Search for the cell housing the specified text and yield its (x, y) center coordinate. 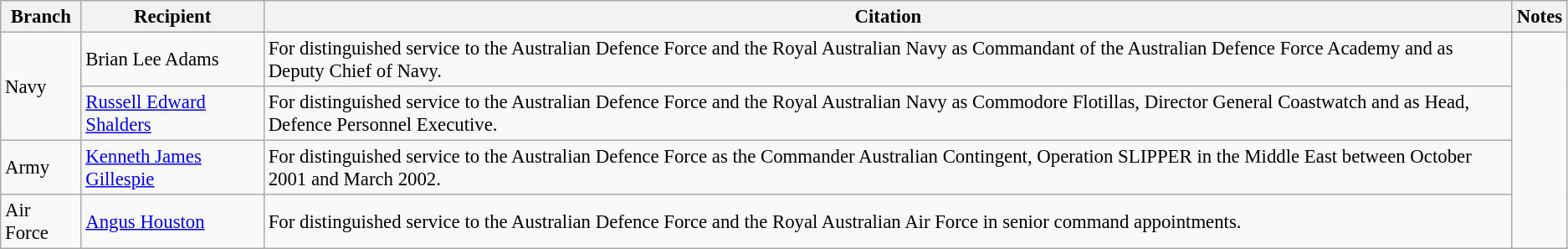
Angus Houston (172, 221)
Army (41, 168)
Navy (41, 87)
Air Force (41, 221)
Brian Lee Adams (172, 60)
Branch (41, 17)
Kenneth James Gillespie (172, 168)
Russell Edward Shalders (172, 114)
Notes (1540, 17)
Citation (888, 17)
Recipient (172, 17)
For distinguished service to the Australian Defence Force and the Royal Australian Air Force in senior command appointments. (888, 221)
